Find where the given text appears and provide that cell's center as [x, y] coordinate. 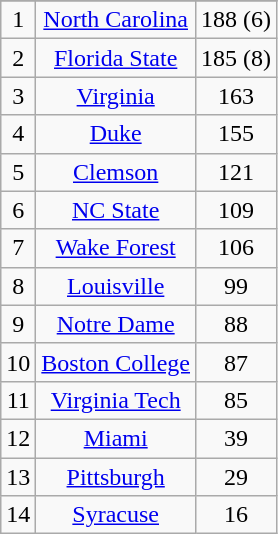
1 [18, 20]
Wake Forest [116, 248]
39 [236, 438]
NC State [116, 210]
Notre Dame [116, 324]
Boston College [116, 362]
9 [18, 324]
7 [18, 248]
North Carolina [116, 20]
85 [236, 400]
188 (6) [236, 20]
Clemson [116, 172]
4 [18, 134]
155 [236, 134]
5 [18, 172]
109 [236, 210]
87 [236, 362]
99 [236, 286]
Pittsburgh [116, 477]
Florida State [116, 58]
29 [236, 477]
11 [18, 400]
Virginia Tech [116, 400]
Louisville [116, 286]
16 [236, 515]
8 [18, 286]
121 [236, 172]
106 [236, 248]
10 [18, 362]
3 [18, 96]
185 (8) [236, 58]
6 [18, 210]
163 [236, 96]
Virginia [116, 96]
13 [18, 477]
88 [236, 324]
Miami [116, 438]
Syracuse [116, 515]
Duke [116, 134]
2 [18, 58]
12 [18, 438]
14 [18, 515]
